Extract the (x, y) coordinate from the center of the cell holding the provided text.  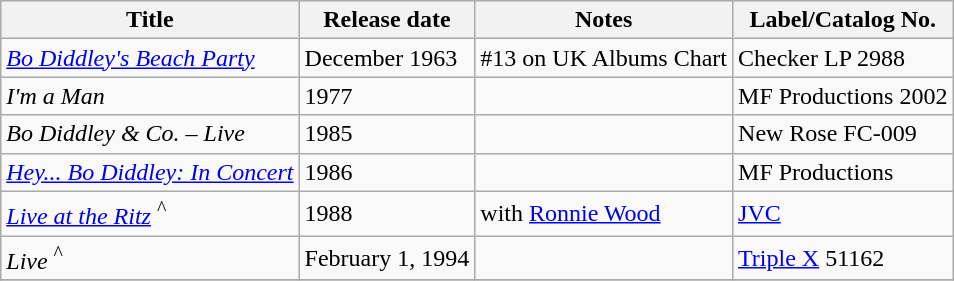
Checker LP 2988 (843, 58)
#13 on UK Albums Chart (604, 58)
February 1, 1994 (387, 258)
1985 (387, 134)
Triple X 51162 (843, 258)
MF Productions 2002 (843, 96)
Label/Catalog No. (843, 20)
1986 (387, 172)
Live ^ (150, 258)
with Ronnie Wood (604, 214)
Bo Diddley's Beach Party (150, 58)
MF Productions (843, 172)
Title (150, 20)
December 1963 (387, 58)
1988 (387, 214)
I'm a Man (150, 96)
Live at the Ritz ^ (150, 214)
Bo Diddley & Co. – Live (150, 134)
Hey... Bo Diddley: In Concert (150, 172)
Notes (604, 20)
New Rose FC-009 (843, 134)
Release date (387, 20)
1977 (387, 96)
JVC (843, 214)
